Determine the [X, Y] coordinate at the center of the cell enclosing the given text.  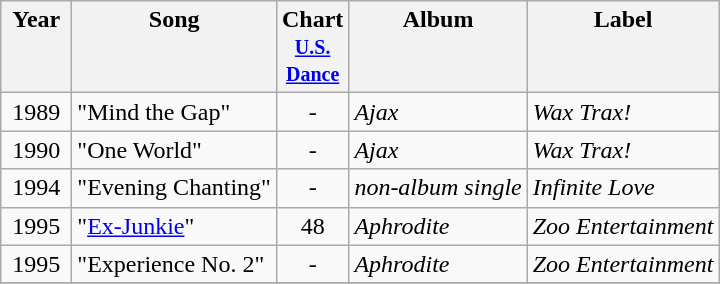
Infinite Love [623, 188]
Song [174, 47]
"Mind the Gap" [174, 112]
48 [312, 226]
1989 [36, 112]
"Experience No. 2" [174, 264]
Label [623, 47]
Year [36, 47]
Album [438, 47]
1994 [36, 188]
"Evening Chanting" [174, 188]
ChartU.S. Dance [312, 47]
1990 [36, 150]
non-album single [438, 188]
"One World" [174, 150]
"Ex-Junkie" [174, 226]
